Output the [x, y] coordinate of the center of the cell containing the given text.  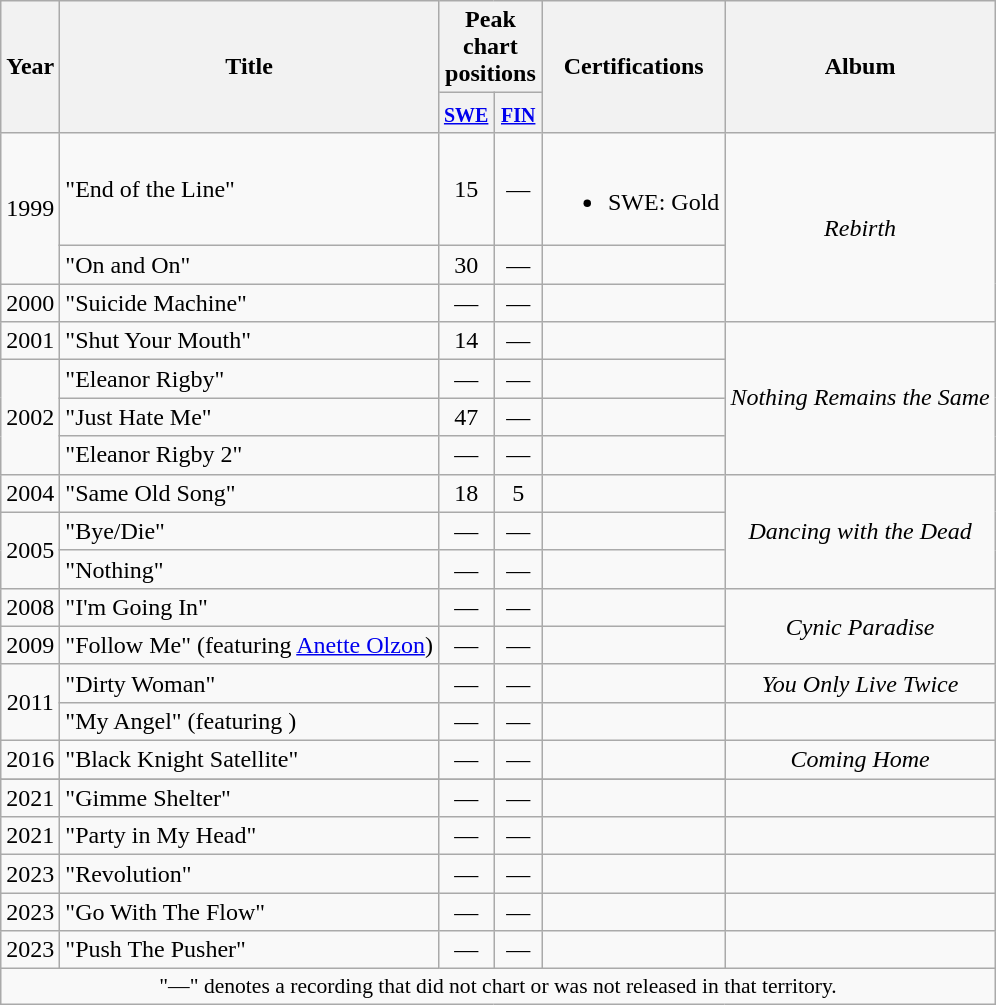
2002 [30, 417]
47 [466, 417]
2001 [30, 341]
2005 [30, 550]
2009 [30, 645]
"Push The Pusher" [250, 950]
"Dirty Woman" [250, 683]
2000 [30, 303]
"Suicide Machine" [250, 303]
"Nothing" [250, 569]
FIN [518, 113]
Certifications [633, 67]
SWE: Gold [633, 190]
"On and On" [250, 265]
18 [466, 493]
"My Angel" (featuring ) [250, 721]
"Shut Your Mouth" [250, 341]
Album [860, 67]
30 [466, 265]
"Go With The Flow" [250, 912]
1999 [30, 208]
"Gimme Shelter" [250, 798]
"Eleanor Rigby 2" [250, 455]
2004 [30, 493]
5 [518, 493]
Title [250, 67]
"Follow Me" (featuring Anette Olzon) [250, 645]
Rebirth [860, 228]
"Eleanor Rigby" [250, 379]
Coming Home [860, 760]
"Revolution" [250, 874]
"I'm Going In" [250, 607]
15 [466, 190]
Dancing with the Dead [860, 531]
"Same Old Song" [250, 493]
"Bye/Die" [250, 531]
"Black Knight Satellite" [250, 760]
SWE [466, 113]
You Only Live Twice [860, 683]
Year [30, 67]
"End of the Line" [250, 190]
"Party in My Head" [250, 836]
Cynic Paradise [860, 626]
"Just Hate Me" [250, 417]
Peak chart positions [490, 47]
2016 [30, 760]
Nothing Remains the Same [860, 398]
"—" denotes a recording that did not chart or was not released in that territory. [498, 987]
2008 [30, 607]
14 [466, 341]
2011 [30, 702]
